Extract the [X, Y] coordinate from the center of the cell holding the provided text.  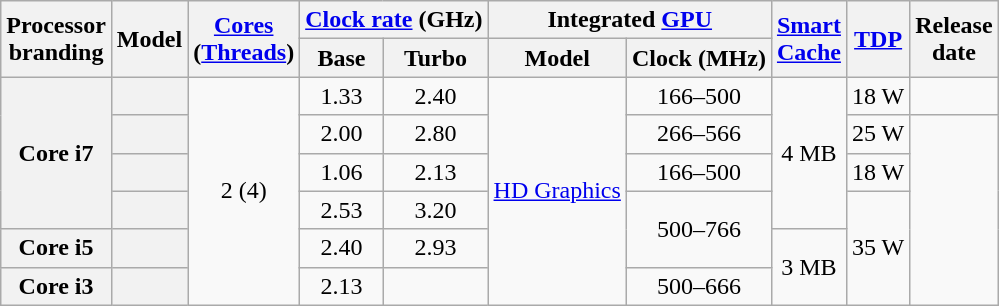
2.53 [342, 210]
TDP [878, 39]
3.20 [436, 210]
1.06 [342, 172]
Processorbranding [56, 39]
SmartCache [808, 39]
Core i5 [56, 248]
2.80 [436, 134]
4 MB [808, 153]
Integrated GPU [630, 20]
2.00 [342, 134]
25 W [878, 134]
35 W [878, 248]
Cores(Threads) [244, 39]
Clock (MHz) [698, 58]
Base [342, 58]
Clock rate (GHz) [394, 20]
1.33 [342, 96]
500–766 [698, 229]
500–666 [698, 286]
3 MB [808, 267]
Turbo [436, 58]
2 (4) [244, 191]
2.93 [436, 248]
Core i7 [56, 153]
Core i3 [56, 286]
HD Graphics [557, 191]
Releasedate [954, 39]
266–566 [698, 134]
